Identify which cell holds the provided text, then report its (X, Y) central coordinate. 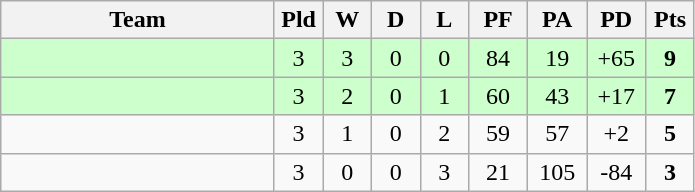
60 (498, 96)
105 (558, 172)
L (444, 20)
+65 (616, 58)
PD (616, 20)
PF (498, 20)
Pts (670, 20)
57 (558, 134)
+17 (616, 96)
+2 (616, 134)
PA (558, 20)
9 (670, 58)
W (348, 20)
84 (498, 58)
21 (498, 172)
Pld (298, 20)
-84 (616, 172)
5 (670, 134)
7 (670, 96)
59 (498, 134)
43 (558, 96)
19 (558, 58)
Team (138, 20)
D (396, 20)
